Scan for the cell matching the given text and deliver its (X, Y) coordinate at center. 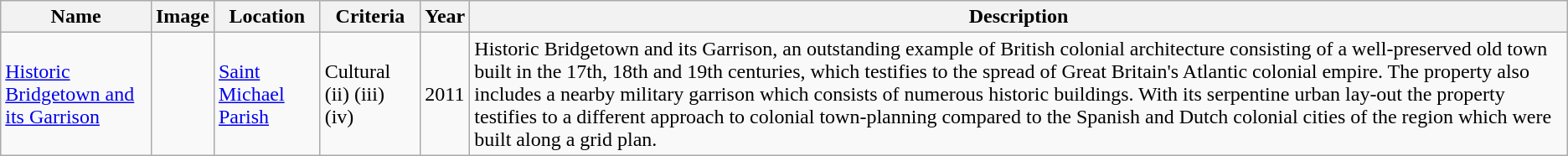
2011 (446, 94)
Saint Michael Parish (266, 94)
Image (183, 17)
Historic Bridgetown and its Garrison (76, 94)
Cultural (ii) (iii) (iv) (370, 94)
Criteria (370, 17)
Name (76, 17)
Description (1019, 17)
Location (266, 17)
Year (446, 17)
